Locate the cell with the specified text and output its (x, y) center coordinate. 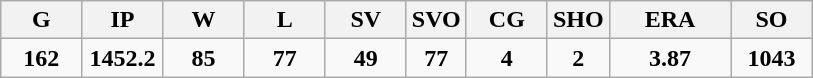
49 (366, 58)
1452.2 (122, 58)
SHO (578, 20)
SVO (436, 20)
1043 (772, 58)
3.87 (670, 58)
SO (772, 20)
2 (578, 58)
IP (122, 20)
CG (506, 20)
4 (506, 58)
85 (204, 58)
W (204, 20)
G (42, 20)
162 (42, 58)
SV (366, 20)
ERA (670, 20)
L (284, 20)
